Scan for the cell matching the given text and deliver its (X, Y) coordinate at center. 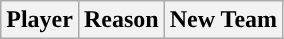
Player (40, 20)
New Team (223, 20)
Reason (121, 20)
